From the cell containing the given text, extract its center point as [x, y] coordinate. 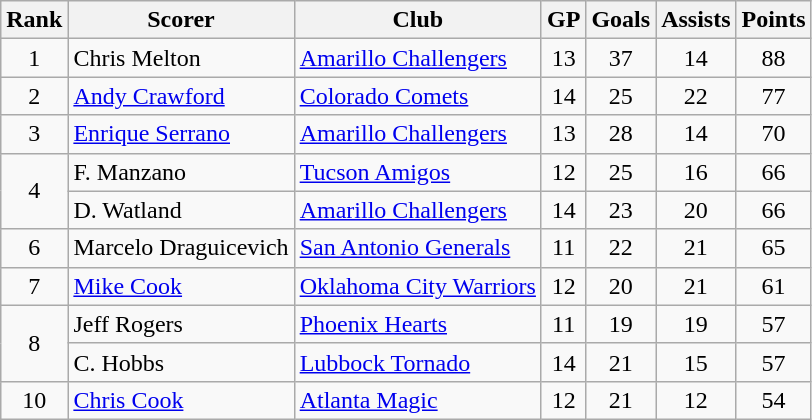
28 [621, 134]
Oklahoma City Warriors [418, 286]
C. Hobbs [181, 362]
1 [34, 58]
Goals [621, 20]
70 [774, 134]
Marcelo Draguicevich [181, 248]
54 [774, 400]
Chris Melton [181, 58]
D. Watland [181, 210]
Chris Cook [181, 400]
4 [34, 191]
37 [621, 58]
Assists [696, 20]
3 [34, 134]
10 [34, 400]
Colorado Comets [418, 96]
Mike Cook [181, 286]
Andy Crawford [181, 96]
Jeff Rogers [181, 324]
8 [34, 343]
Points [774, 20]
6 [34, 248]
Atlanta Magic [418, 400]
15 [696, 362]
San Antonio Generals [418, 248]
Club [418, 20]
Tucson Amigos [418, 172]
Phoenix Hearts [418, 324]
88 [774, 58]
23 [621, 210]
F. Manzano [181, 172]
Rank [34, 20]
65 [774, 248]
Enrique Serrano [181, 134]
2 [34, 96]
7 [34, 286]
GP [563, 20]
16 [696, 172]
Lubbock Tornado [418, 362]
Scorer [181, 20]
77 [774, 96]
61 [774, 286]
